Determine the (x, y) coordinate at the center of the cell enclosing the given text.  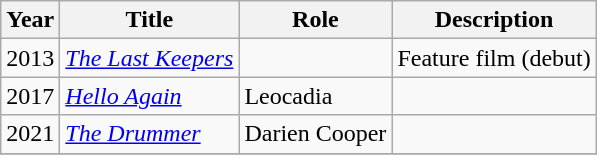
Title (150, 20)
Leocadia (316, 96)
The Drummer (150, 134)
Feature film (debut) (494, 58)
Hello Again (150, 96)
2017 (30, 96)
Darien Cooper (316, 134)
Description (494, 20)
The Last Keepers (150, 58)
Role (316, 20)
2021 (30, 134)
2013 (30, 58)
Year (30, 20)
